Extract the [x, y] coordinate from the center of the cell holding the provided text.  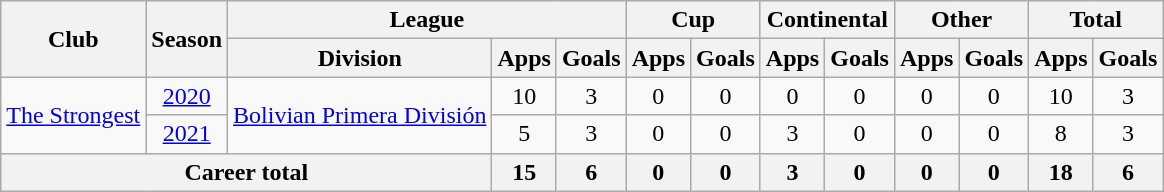
The Strongest [74, 115]
Bolivian Primera División [360, 115]
League [428, 20]
2021 [187, 134]
Total [1096, 20]
Cup [693, 20]
Season [187, 39]
5 [524, 134]
Continental [827, 20]
Other [961, 20]
Division [360, 58]
Career total [246, 172]
18 [1061, 172]
15 [524, 172]
2020 [187, 96]
8 [1061, 134]
Club [74, 39]
